Locate the cell with the specified text and output its (x, y) center coordinate. 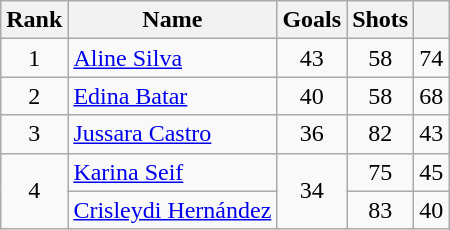
1 (34, 58)
68 (432, 96)
74 (432, 58)
3 (34, 134)
Aline Silva (172, 58)
Name (172, 20)
45 (432, 172)
34 (312, 191)
82 (380, 134)
83 (380, 210)
Jussara Castro (172, 134)
Shots (380, 20)
Crisleydi Hernández (172, 210)
2 (34, 96)
Karina Seif (172, 172)
Edina Batar (172, 96)
Goals (312, 20)
Rank (34, 20)
75 (380, 172)
36 (312, 134)
4 (34, 191)
